For the text-containing cell, return its midpoint in (X, Y) coordinate format. 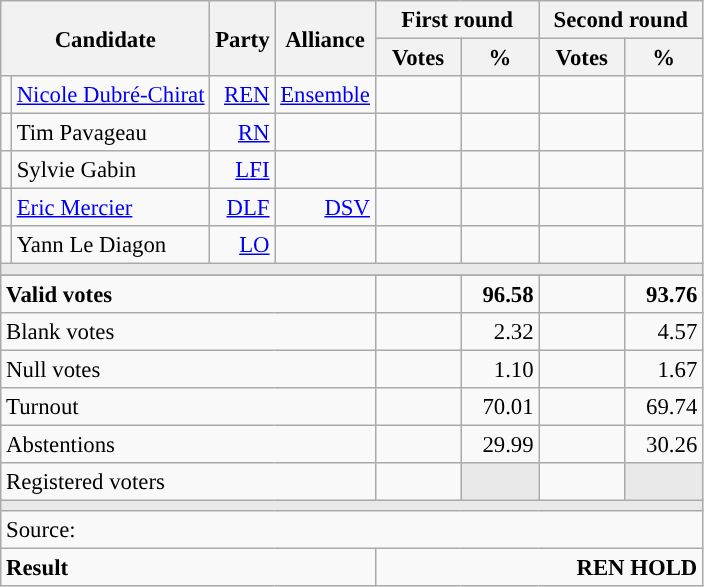
Valid votes (188, 294)
REN (242, 95)
Blank votes (188, 331)
2.32 (500, 331)
69.74 (664, 406)
Result (188, 567)
First round (457, 20)
Second round (621, 20)
Abstentions (188, 444)
Sylvie Gabin (110, 170)
93.76 (664, 294)
RN (242, 133)
Source: (352, 530)
Tim Pavageau (110, 133)
REN HOLD (538, 567)
96.58 (500, 294)
Candidate (106, 38)
Party (242, 38)
1.10 (500, 369)
Turnout (188, 406)
1.67 (664, 369)
Eric Mercier (110, 208)
Null votes (188, 369)
Yann Le Diagon (110, 245)
Ensemble (325, 95)
29.99 (500, 444)
Alliance (325, 38)
LO (242, 245)
DLF (242, 208)
Registered voters (188, 482)
DSV (325, 208)
Nicole Dubré-Chirat (110, 95)
70.01 (500, 406)
4.57 (664, 331)
30.26 (664, 444)
LFI (242, 170)
